Provide the [x, y] coordinate of the cell's center where the given text is located.  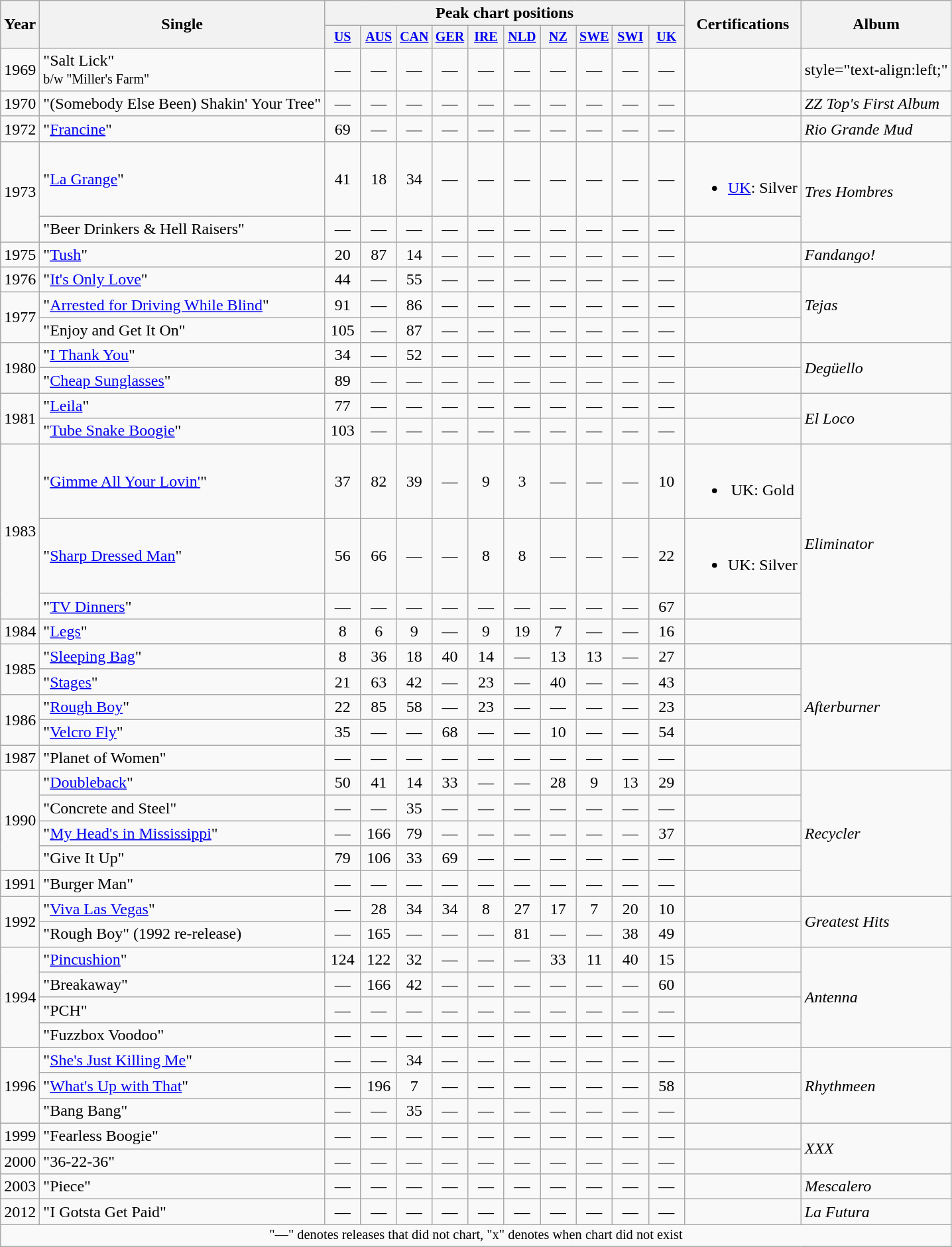
1976 [20, 280]
GER [449, 37]
15 [666, 959]
"(Somebody Else Been) Shakin' Your Tree" [182, 103]
"Leila" [182, 406]
86 [414, 305]
60 [666, 984]
"Doubleback" [182, 783]
"She's Just Killing Me" [182, 1060]
Degüello [876, 368]
"Piece" [182, 1187]
89 [342, 381]
Mescalero [876, 1187]
63 [379, 682]
"Rough Boy" (1992 re-release) [182, 934]
49 [666, 934]
124 [342, 959]
"Planet of Women" [182, 758]
1986 [20, 719]
"I Thank You" [182, 355]
1992 [20, 921]
"Salt Lick"b/w "Miller's Farm" [182, 69]
2000 [20, 1161]
NLD [522, 37]
68 [449, 733]
122 [379, 959]
19 [522, 631]
IRE [486, 37]
85 [379, 707]
"Francine" [182, 129]
NZ [558, 37]
"PCH" [182, 1010]
"Viva Las Vegas" [182, 909]
Tres Hombres [876, 191]
Album [876, 25]
Afterburner [876, 707]
"Bang Bang" [182, 1110]
"Burger Man" [182, 884]
La Futura [876, 1212]
UK: Gold [743, 481]
Rio Grande Mud [876, 129]
105 [342, 330]
"Concrete and Steel" [182, 808]
"Sharp Dressed Man" [182, 556]
17 [558, 909]
196 [379, 1085]
"Tush" [182, 255]
1996 [20, 1085]
Year [20, 25]
1983 [20, 531]
1999 [20, 1136]
"—" denotes releases that did not chart, "x" denotes when chart did not exist [476, 1236]
16 [666, 631]
106 [379, 859]
54 [666, 733]
165 [379, 934]
UK [666, 37]
66 [379, 556]
1973 [20, 191]
Greatest Hits [876, 921]
Antenna [876, 997]
52 [414, 355]
1970 [20, 103]
"Stages" [182, 682]
39 [414, 481]
"Arrested for Driving While Blind" [182, 305]
Peak chart positions [504, 13]
1991 [20, 884]
43 [666, 682]
103 [342, 431]
"Enjoy and Get It On" [182, 330]
81 [522, 934]
Certifications [743, 25]
2012 [20, 1212]
6 [379, 631]
"Velcro Fly" [182, 733]
91 [342, 305]
El Loco [876, 418]
21 [342, 682]
1981 [20, 418]
AUS [379, 37]
1985 [20, 669]
38 [630, 934]
"Rough Boy" [182, 707]
"Legs" [182, 631]
"Breakaway" [182, 984]
"Fearless Boogie" [182, 1136]
29 [666, 783]
11 [594, 959]
"What's Up with That" [182, 1085]
Eliminator [876, 544]
SWE [594, 37]
"Gimme All Your Lovin'" [182, 481]
style="text-align:left;" [876, 69]
1977 [20, 318]
36 [379, 656]
"36-22-36" [182, 1161]
"Fuzzbox Voodoo" [182, 1035]
67 [666, 606]
"I Gotsta Get Paid" [182, 1212]
"Sleeping Bag" [182, 656]
1969 [20, 69]
1984 [20, 631]
82 [379, 481]
"Give It Up" [182, 859]
Recycler [876, 833]
3 [522, 481]
CAN [414, 37]
1990 [20, 821]
32 [414, 959]
"Beer Drinkers & Hell Raisers" [182, 229]
1972 [20, 129]
"Cheap Sunglasses" [182, 381]
55 [414, 280]
US [342, 37]
ZZ Top's First Album [876, 103]
"Pincushion" [182, 959]
Single [182, 25]
1980 [20, 368]
Tejas [876, 305]
SWI [630, 37]
77 [342, 406]
Rhythmeen [876, 1085]
"La Grange" [182, 179]
Fandango! [876, 255]
56 [342, 556]
XXX [876, 1149]
2003 [20, 1187]
1975 [20, 255]
1987 [20, 758]
50 [342, 783]
"Tube Snake Boogie" [182, 431]
"It's Only Love" [182, 280]
"TV Dinners" [182, 606]
"My Head's in Mississippi" [182, 833]
44 [342, 280]
1994 [20, 997]
